Scan for the cell matching the given text and deliver its [x, y] coordinate at center. 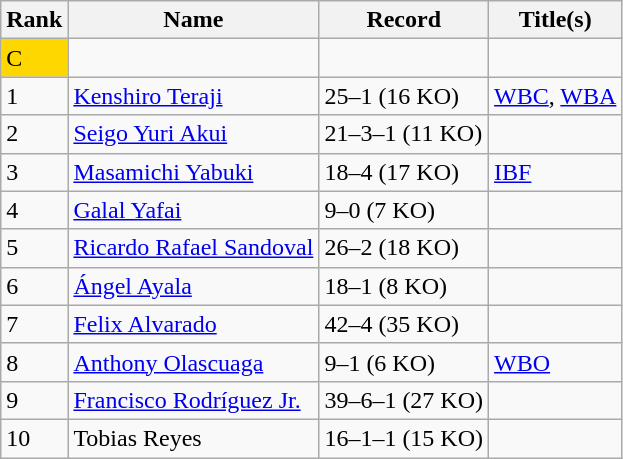
WBC, WBA [556, 96]
IBF [556, 172]
Kenshiro Teraji [194, 96]
39–6–1 (27 KO) [404, 400]
C [34, 58]
4 [34, 210]
Francisco Rodríguez Jr. [194, 400]
5 [34, 248]
Ricardo Rafael Sandoval [194, 248]
3 [34, 172]
6 [34, 286]
Record [404, 20]
Rank [34, 20]
18–4 (17 KO) [404, 172]
9–1 (6 KO) [404, 362]
Masamichi Yabuki [194, 172]
8 [34, 362]
Name [194, 20]
25–1 (16 KO) [404, 96]
Title(s) [556, 20]
Galal Yafai [194, 210]
10 [34, 438]
Felix Alvarado [194, 324]
WBO [556, 362]
9 [34, 400]
7 [34, 324]
9–0 (7 KO) [404, 210]
Anthony Olascuaga [194, 362]
16–1–1 (15 KO) [404, 438]
26–2 (18 KO) [404, 248]
42–4 (35 KO) [404, 324]
18–1 (8 KO) [404, 286]
2 [34, 134]
Seigo Yuri Akui [194, 134]
21–3–1 (11 KO) [404, 134]
Ángel Ayala [194, 286]
1 [34, 96]
Tobias Reyes [194, 438]
